Extract the (x, y) coordinate from the center of the cell holding the provided text.  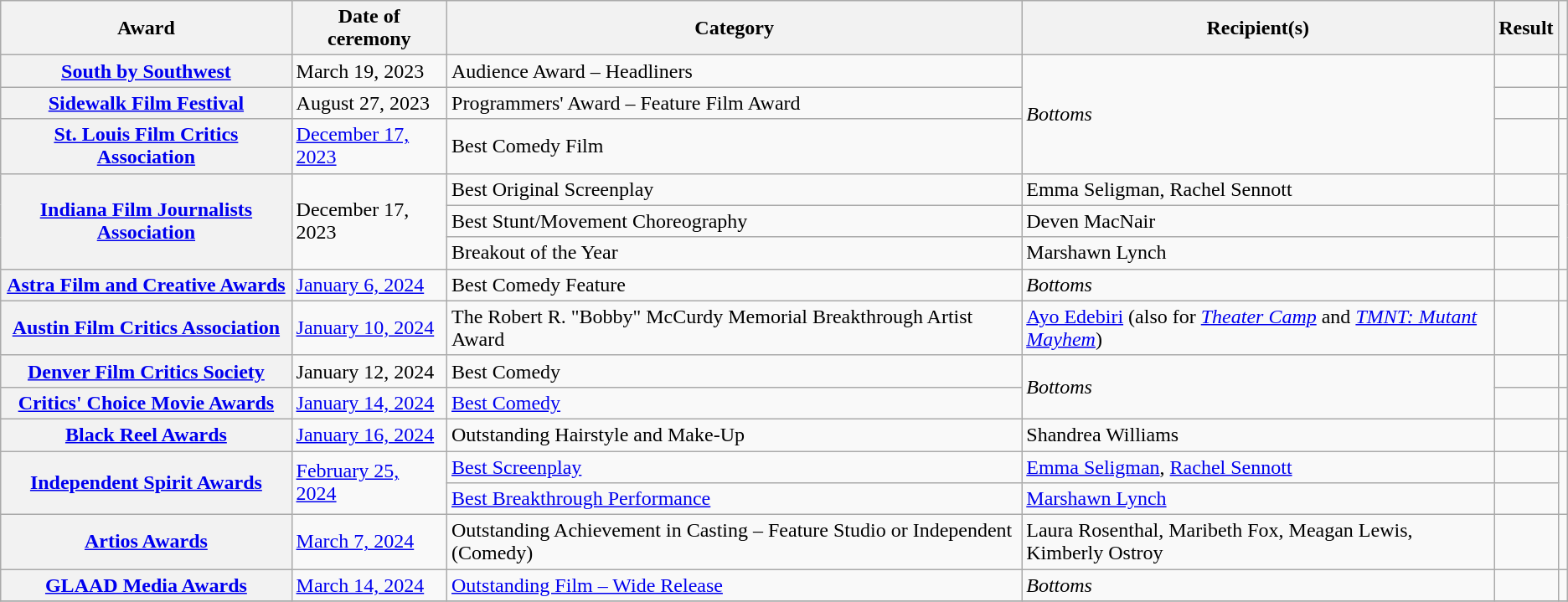
Breakout of the Year (735, 253)
Date of ceremony (369, 28)
St. Louis Film Critics Association (146, 146)
Category (735, 28)
Black Reel Awards (146, 435)
March 7, 2024 (369, 543)
Best Screenplay (735, 466)
August 27, 2023 (369, 103)
Critics' Choice Movie Awards (146, 403)
The Robert R. "Bobby" McCurdy Memorial Breakthrough Artist Award (735, 328)
Programmers' Award – Feature Film Award (735, 103)
Ayo Edebiri (also for Theater Camp and TMNT: Mutant Mayhem) (1258, 328)
Audience Award – Headliners (735, 71)
Best Breakthrough Performance (735, 499)
February 25, 2024 (369, 482)
March 14, 2024 (369, 585)
January 6, 2024 (369, 285)
GLAAD Media Awards (146, 585)
Independent Spirit Awards (146, 482)
Laura Rosenthal, Maribeth Fox, Meagan Lewis, Kimberly Ostroy (1258, 543)
January 16, 2024 (369, 435)
Deven MacNair (1258, 221)
March 19, 2023 (369, 71)
Best Original Screenplay (735, 189)
Best Comedy Film (735, 146)
Outstanding Achievement in Casting – Feature Studio or Independent (Comedy) (735, 543)
Sidewalk Film Festival (146, 103)
Astra Film and Creative Awards (146, 285)
Artios Awards (146, 543)
January 12, 2024 (369, 371)
January 14, 2024 (369, 403)
Award (146, 28)
South by Southwest (146, 71)
Austin Film Critics Association (146, 328)
Shandrea Williams (1258, 435)
Indiana Film Journalists Association (146, 221)
Denver Film Critics Society (146, 371)
Recipient(s) (1258, 28)
Result (1526, 28)
Best Comedy Feature (735, 285)
January 10, 2024 (369, 328)
Outstanding Film – Wide Release (735, 585)
Outstanding Hairstyle and Make-Up (735, 435)
Best Stunt/Movement Choreography (735, 221)
